Identify which cell holds the provided text, then report its (x, y) central coordinate. 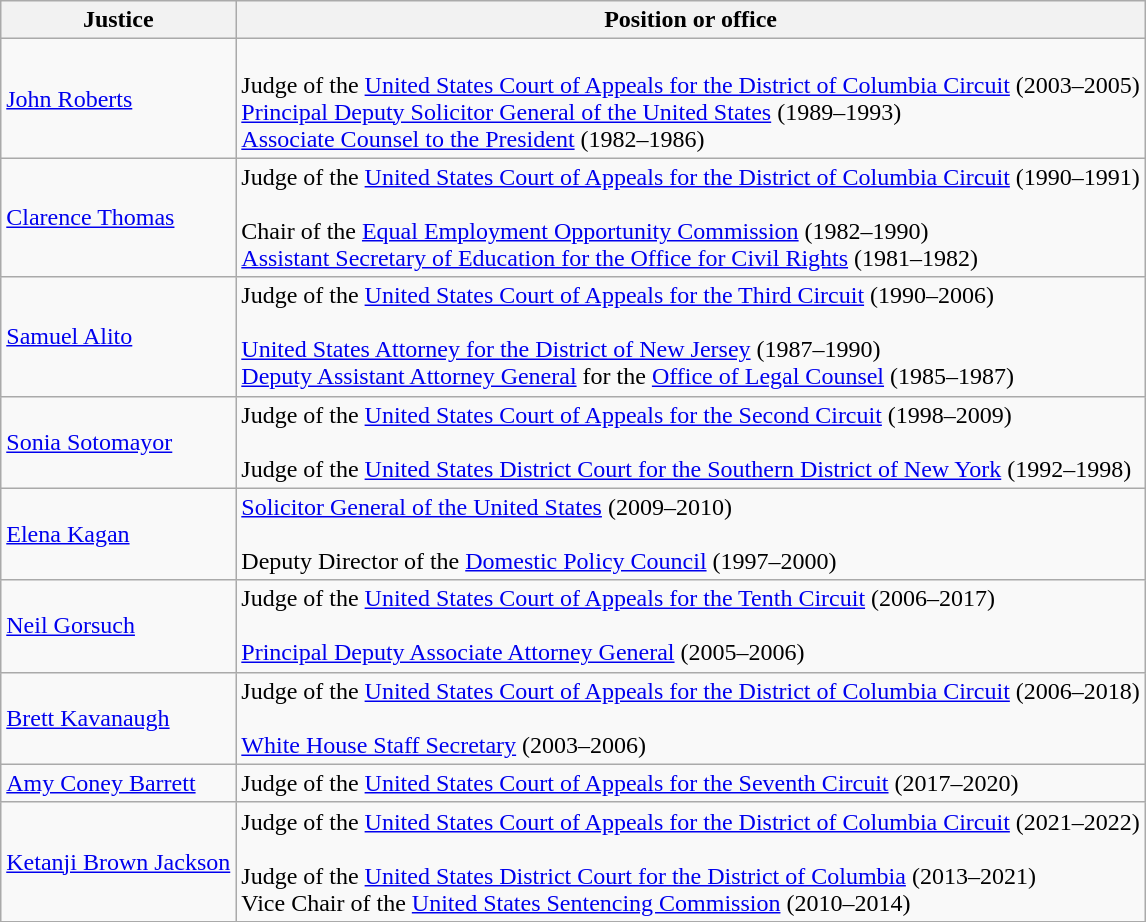
Elena Kagan (118, 534)
Judge of the United States Court of Appeals for the District of Columbia Circuit (2006–2018)White House Staff Secretary (2003–2006) (691, 718)
John Roberts (118, 98)
Samuel Alito (118, 336)
Position or office (691, 20)
Clarence Thomas (118, 218)
Solicitor General of the United States (2009–2010)Deputy Director of the Domestic Policy Council (1997–2000) (691, 534)
Justice (118, 20)
Ketanji Brown Jackson (118, 862)
Amy Coney Barrett (118, 783)
Judge of the United States Court of Appeals for the Tenth Circuit (2006–2017)Principal Deputy Associate Attorney General (2005–2006) (691, 626)
Neil Gorsuch (118, 626)
Sonia Sotomayor (118, 442)
Judge of the United States Court of Appeals for the Seventh Circuit (2017–2020) (691, 783)
Brett Kavanaugh (118, 718)
